Locate the cell with the specified text and output its [x, y] center coordinate. 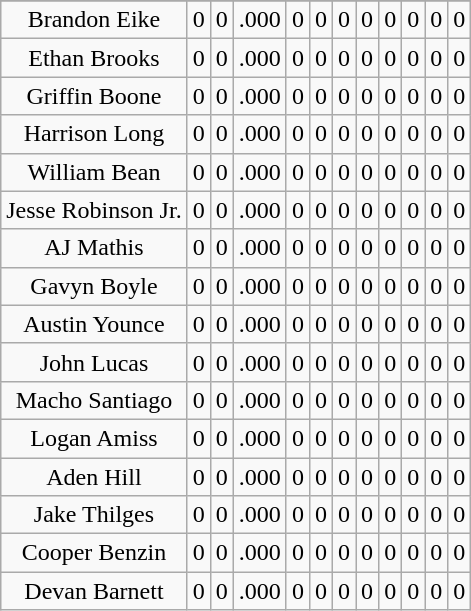
William Bean [94, 172]
Austin Younce [94, 324]
Griffin Boone [94, 96]
Brandon Eike [94, 20]
Logan Amiss [94, 438]
Macho Santiago [94, 400]
Ethan Brooks [94, 58]
Jesse Robinson Jr. [94, 210]
Harrison Long [94, 134]
Cooper Benzin [94, 553]
John Lucas [94, 362]
Jake Thilges [94, 515]
Gavyn Boyle [94, 286]
AJ Mathis [94, 248]
Aden Hill [94, 477]
Devan Barnett [94, 591]
